Scan for the cell matching the given text and deliver its [x, y] coordinate at center. 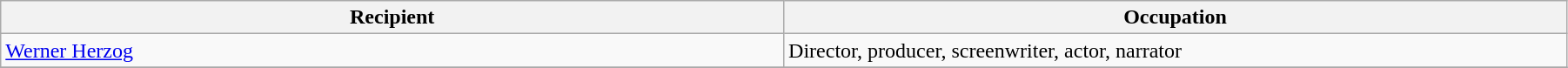
Recipient [392, 17]
Director, producer, screenwriter, actor, narrator [1176, 51]
Werner Herzog [392, 51]
Occupation [1176, 17]
